Capture the cell that displays the provided text and extract its (X, Y) central coordinate. 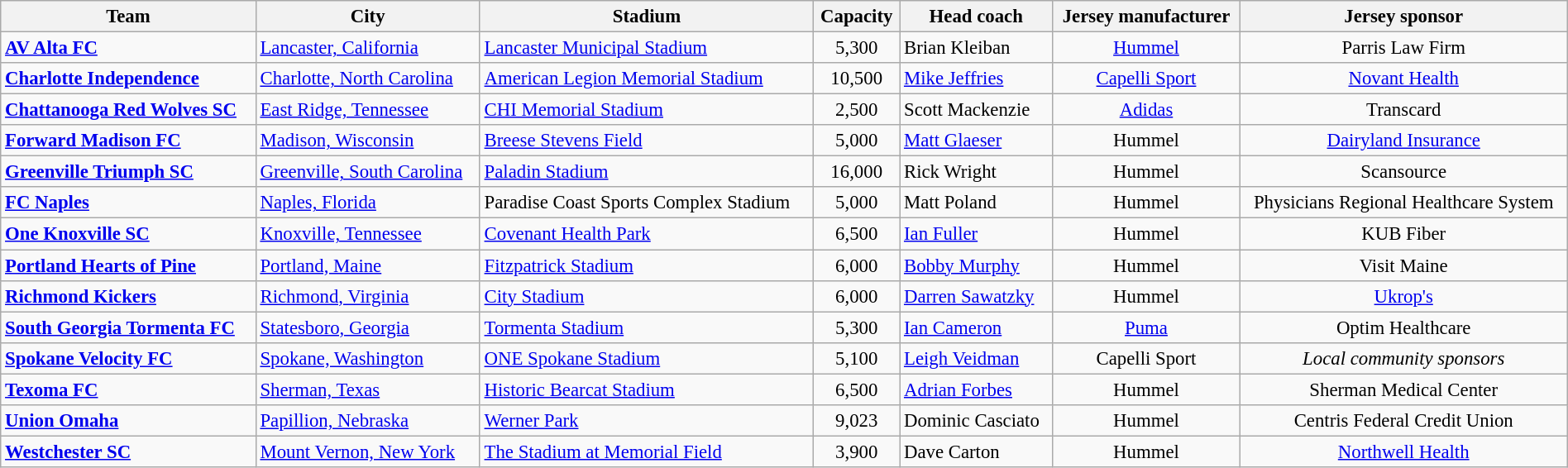
Dave Carton (976, 451)
2,500 (857, 110)
Scansource (1403, 172)
Texoma FC (128, 389)
Jersey manufacturer (1146, 17)
Portland Hearts of Pine (128, 265)
Dairyland Insurance (1403, 141)
Sherman Medical Center (1403, 389)
Local community sponsors (1403, 358)
South Georgia Tormenta FC (128, 327)
Team (128, 17)
Charlotte Independence (128, 79)
10,500 (857, 79)
Bobby Murphy (976, 265)
Ian Fuller (976, 234)
KUB Fiber (1403, 234)
Darren Sawatzky (976, 296)
City Stadium (647, 296)
Spokane, Washington (367, 358)
One Knoxville SC (128, 234)
Madison, Wisconsin (367, 141)
Fitzpatrick Stadium (647, 265)
Historic Bearcat Stadium (647, 389)
Tormenta Stadium (647, 327)
Centris Federal Credit Union (1403, 421)
Northwell Health (1403, 451)
The Stadium at Memorial Field (647, 451)
Werner Park (647, 421)
Knoxville, Tennessee (367, 234)
Statesboro, Georgia (367, 327)
East Ridge, Tennessee (367, 110)
Mike Jeffries (976, 79)
Leigh Veidman (976, 358)
Optim Healthcare (1403, 327)
Ukrop's (1403, 296)
Ian Cameron (976, 327)
Stadium (647, 17)
Transcard (1403, 110)
Jersey sponsor (1403, 17)
AV Alta FC (128, 48)
FC Naples (128, 203)
Charlotte, North Carolina (367, 79)
Novant Health (1403, 79)
Greenville Triumph SC (128, 172)
Richmond Kickers (128, 296)
5,100 (857, 358)
Richmond, Virginia (367, 296)
Greenville, South Carolina (367, 172)
ONE Spokane Stadium (647, 358)
CHI Memorial Stadium (647, 110)
3,900 (857, 451)
Visit Maine (1403, 265)
City (367, 17)
American Legion Memorial Stadium (647, 79)
Brian Kleiban (976, 48)
Union Omaha (128, 421)
Covenant Health Park (647, 234)
Forward Madison FC (128, 141)
Matt Glaeser (976, 141)
Portland, Maine (367, 265)
Chattanooga Red Wolves SC (128, 110)
Paladin Stadium (647, 172)
Adidas (1146, 110)
Papillion, Nebraska (367, 421)
Capacity (857, 17)
Head coach (976, 17)
Scott Mackenzie (976, 110)
Spokane Velocity FC (128, 358)
Paradise Coast Sports Complex Stadium (647, 203)
Dominic Casciato (976, 421)
16,000 (857, 172)
Rick Wright (976, 172)
Physicians Regional Healthcare System (1403, 203)
Lancaster Municipal Stadium (647, 48)
Lancaster, California (367, 48)
Adrian Forbes (976, 389)
Mount Vernon, New York (367, 451)
Naples, Florida (367, 203)
Parris Law Firm (1403, 48)
9,023 (857, 421)
Matt Poland (976, 203)
Westchester SC (128, 451)
Sherman, Texas (367, 389)
Puma (1146, 327)
Breese Stevens Field (647, 141)
